Output the [x, y] coordinate of the center of the cell containing the given text.  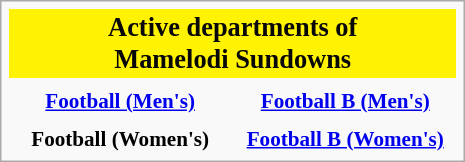
Football B (Women's) [345, 138]
Active departments ofMamelodi Sundowns [232, 44]
Football B (Men's) [345, 101]
Football (Men's) [120, 101]
Football (Women's) [120, 138]
